Capture the cell that displays the provided text and extract its (x, y) central coordinate. 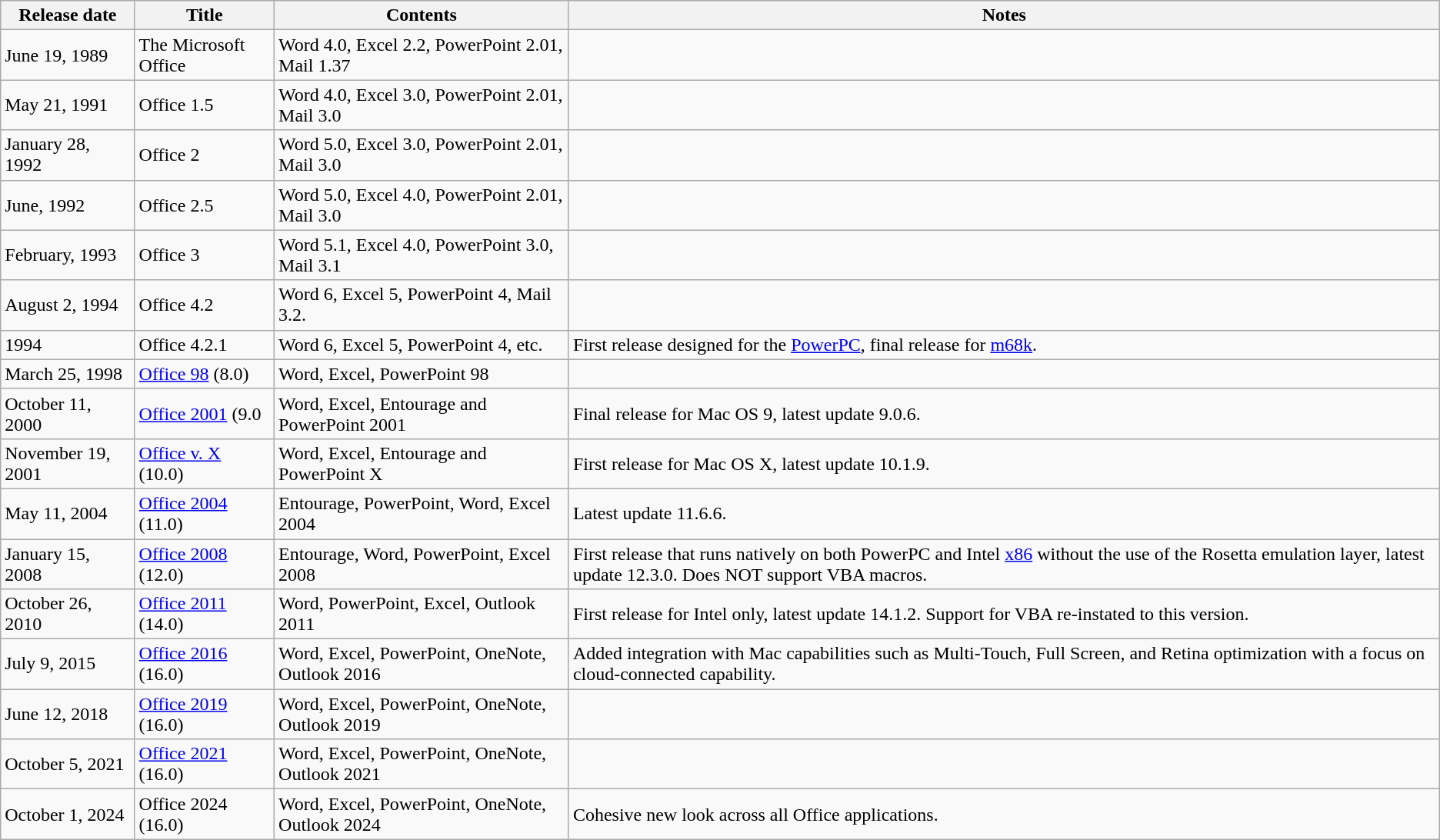
Cohesive new look across all Office applications. (1004, 814)
Word, Excel, PowerPoint, OneNote, Outlook 2016 (422, 665)
Word 4.0, Excel 3.0, PowerPoint 2.01, Mail 3.0 (422, 105)
August 2, 1994 (68, 305)
Office 2001 (9.0 (205, 414)
Office 1.5 (205, 105)
Office 2021 (16.0) (205, 765)
January 28, 1992 (68, 155)
Entourage, PowerPoint, Word, Excel 2004 (422, 514)
Word, Excel, Entourage and PowerPoint 2001 (422, 414)
Office 3 (205, 255)
Word 6, Excel 5, PowerPoint 4, etc. (422, 345)
Word 5.0, Excel 3.0, PowerPoint 2.01, Mail 3.0 (422, 155)
Notes (1004, 15)
Office 2016 (16.0) (205, 665)
Word 5.1, Excel 4.0, PowerPoint 3.0, Mail 3.1 (422, 255)
The Microsoft Office (205, 55)
Office 4.2.1 (205, 345)
March 25, 1998 (68, 374)
February, 1993 (68, 255)
January 15, 2008 (68, 563)
October 11, 2000 (68, 414)
June, 1992 (68, 205)
Latest update 11.6.6. (1004, 514)
May 21, 1991 (68, 105)
Word, PowerPoint, Excel, Outlook 2011 (422, 614)
June 19, 1989 (68, 55)
Entourage, Word, PowerPoint, Excel 2008 (422, 563)
Office v. X (10.0) (205, 463)
November 19, 2001 (68, 463)
1994 (68, 345)
Office 2.5 (205, 205)
October 26, 2010 (68, 614)
October 5, 2021 (68, 765)
Office 2019 (16.0) (205, 714)
Office 2 (205, 155)
Office 98 (8.0) (205, 374)
July 9, 2015 (68, 665)
Word 6, Excel 5, PowerPoint 4, Mail 3.2. (422, 305)
Word, Excel, PowerPoint, OneNote, Outlook 2024 (422, 814)
Word, Excel, Entourage and PowerPoint X (422, 463)
Release date (68, 15)
Word, Excel, PowerPoint, OneNote, Outlook 2019 (422, 714)
Final release for Mac OS 9, latest update 9.0.6. (1004, 414)
Word 5.0, Excel 4.0, PowerPoint 2.01, Mail 3.0 (422, 205)
Contents (422, 15)
Office 2008 (12.0) (205, 563)
Title (205, 15)
Added integration with Mac capabilities such as Multi-Touch, Full Screen, and Retina optimization with a focus on cloud-connected capability. (1004, 665)
Office 2004 (11.0) (205, 514)
Word, Excel, PowerPoint, OneNote, Outlook 2021 (422, 765)
First release for Mac OS X, latest update 10.1.9. (1004, 463)
October 1, 2024 (68, 814)
Office 4.2 (205, 305)
Word, Excel, PowerPoint 98 (422, 374)
Office 2024 (16.0) (205, 814)
Word 4.0, Excel 2.2, PowerPoint 2.01, Mail 1.37 (422, 55)
Office 2011 (14.0) (205, 614)
First release for Intel only, latest update 14.1.2. Support for VBA re-instated to this version. (1004, 614)
June 12, 2018 (68, 714)
May 11, 2004 (68, 514)
First release designed for the PowerPC, final release for m68k. (1004, 345)
